Extract the [x, y] coordinate from the center of the cell holding the provided text.  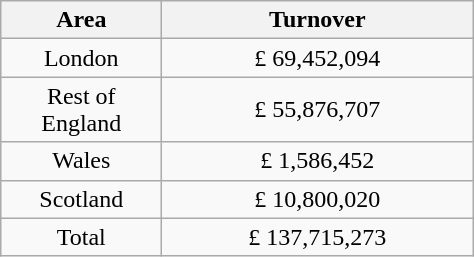
£ 55,876,707 [318, 110]
London [82, 58]
Area [82, 20]
Wales [82, 161]
£ 137,715,273 [318, 237]
£ 69,452,094 [318, 58]
Scotland [82, 199]
£ 1,586,452 [318, 161]
Rest of England [82, 110]
£ 10,800,020 [318, 199]
Total [82, 237]
Turnover [318, 20]
